Search for the cell housing the specified text and yield its [X, Y] center coordinate. 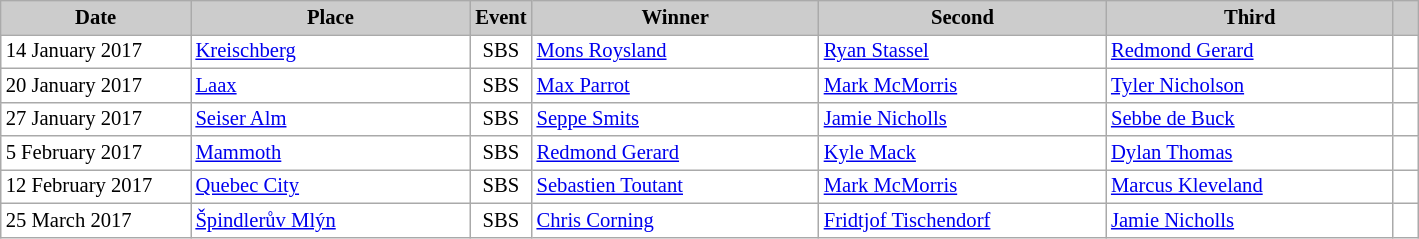
Seppe Smits [676, 119]
Ryan Stassel [962, 51]
25 March 2017 [96, 220]
Marcus Kleveland [1250, 186]
Third [1250, 17]
Tyler Nicholson [1250, 85]
Mons Roysland [676, 51]
Fridtjof Tischendorf [962, 220]
20 January 2017 [96, 85]
14 January 2017 [96, 51]
Winner [676, 17]
Kyle Mack [962, 153]
Sebastien Toutant [676, 186]
Max Parrot [676, 85]
Chris Corning [676, 220]
Špindlerův Mlýn [330, 220]
Sebbe de Buck [1250, 119]
27 January 2017 [96, 119]
Kreischberg [330, 51]
Laax [330, 85]
Event [500, 17]
Second [962, 17]
12 February 2017 [96, 186]
Dylan Thomas [1250, 153]
Mammoth [330, 153]
Seiser Alm [330, 119]
5 February 2017 [96, 153]
Date [96, 17]
Place [330, 17]
Quebec City [330, 186]
